Provide the (x, y) coordinate of the cell's center where the given text is located.  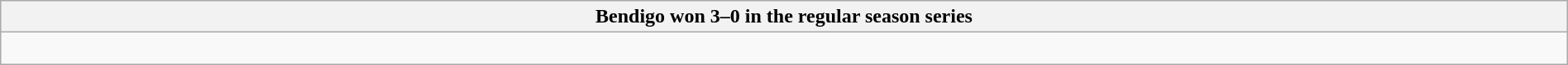
Bendigo won 3–0 in the regular season series (784, 17)
